Locate the cell with the specified text and output its (x, y) center coordinate. 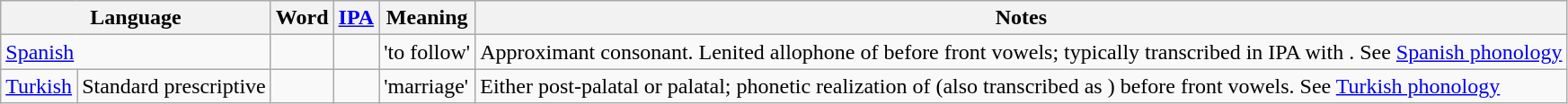
Turkish (40, 86)
'to follow' (428, 52)
Standard prescriptive (174, 86)
Approximant consonant. Lenited allophone of before front vowels; typically transcribed in IPA with . See Spanish phonology (1021, 52)
'marriage' (428, 86)
Word (302, 18)
Language (137, 18)
IPA (356, 18)
Meaning (428, 18)
Spanish (137, 52)
Notes (1021, 18)
Either post-palatal or palatal; phonetic realization of (also transcribed as ) before front vowels. See Turkish phonology (1021, 86)
